Find where the given text appears and provide that cell's center as (X, Y) coordinate. 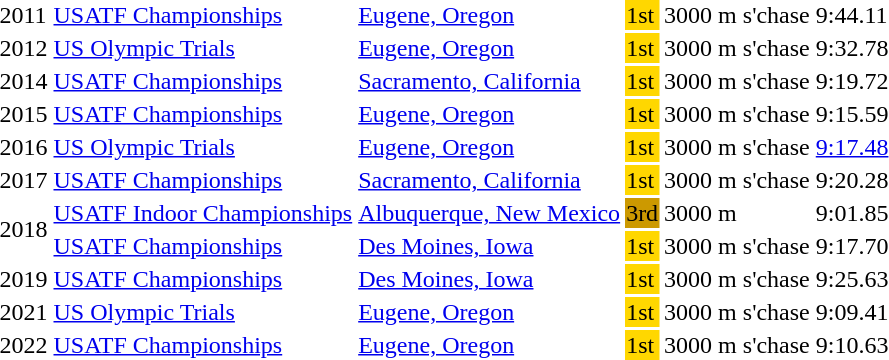
3rd (642, 213)
USATF Indoor Championships (203, 213)
Albuquerque, New Mexico (490, 213)
3000 m (738, 213)
